Identify which cell holds the provided text, then report its [x, y] central coordinate. 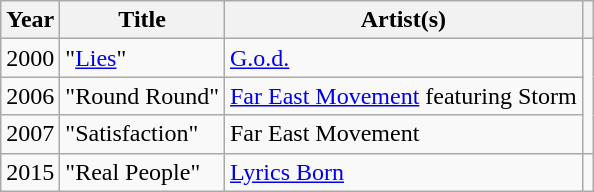
Title [142, 20]
"Satisfaction" [142, 134]
2000 [30, 58]
"Round Round" [142, 96]
"Lies" [142, 58]
2015 [30, 172]
"Real People" [142, 172]
G.o.d. [403, 58]
Year [30, 20]
2006 [30, 96]
2007 [30, 134]
Far East Movement [403, 134]
Far East Movement featuring Storm [403, 96]
Artist(s) [403, 20]
Lyrics Born [403, 172]
